Output the (X, Y) coordinate of the center of the cell containing the given text.  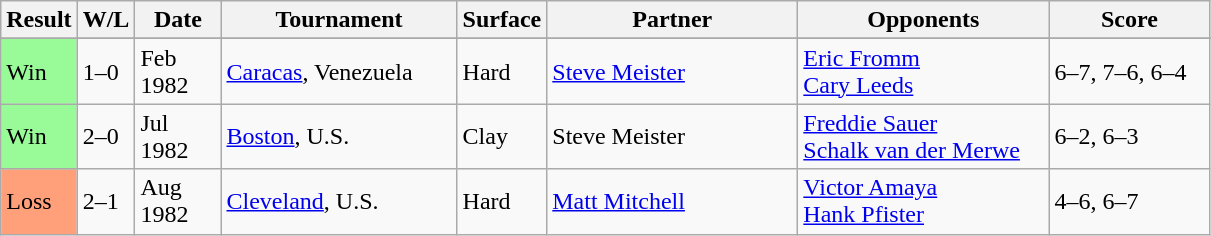
Clay (502, 136)
Tournament (339, 20)
Freddie Sauer Schalk van der Merwe (924, 136)
Caracas, Venezuela (339, 72)
6–2, 6–3 (1130, 136)
Matt Mitchell (672, 202)
Partner (672, 20)
1–0 (106, 72)
W/L (106, 20)
Date (178, 20)
4–6, 6–7 (1130, 202)
Feb 1982 (178, 72)
Surface (502, 20)
Loss (39, 202)
Boston, U.S. (339, 136)
6–7, 7–6, 6–4 (1130, 72)
2–0 (106, 136)
2–1 (106, 202)
Jul 1982 (178, 136)
Eric Fromm Cary Leeds (924, 72)
Cleveland, U.S. (339, 202)
Score (1130, 20)
Result (39, 20)
Victor Amaya Hank Pfister (924, 202)
Aug 1982 (178, 202)
Opponents (924, 20)
